For the text-containing cell, return its midpoint in [x, y] coordinate format. 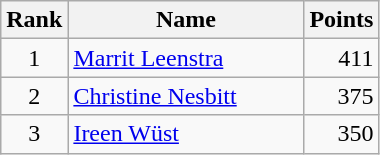
3 [34, 134]
375 [342, 96]
1 [34, 58]
Rank [34, 20]
2 [34, 96]
Ireen Wüst [186, 134]
Name [186, 20]
411 [342, 58]
Points [342, 20]
Marrit Leenstra [186, 58]
Christine Nesbitt [186, 96]
350 [342, 134]
